Pinpoint the cell where the given text exists, returning its (X, Y) midpoint coordinate. 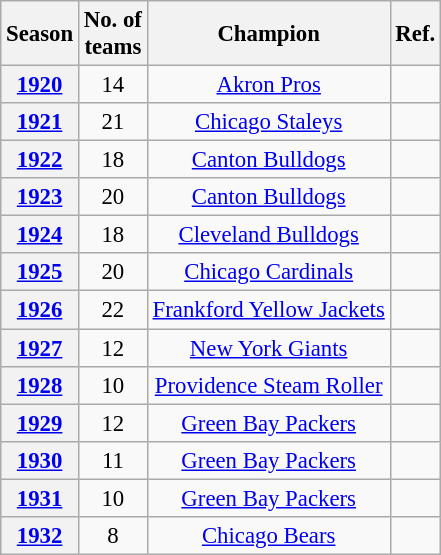
New York Giants (268, 348)
1926 (40, 310)
22 (112, 310)
1925 (40, 273)
Providence Steam Roller (268, 385)
Chicago Cardinals (268, 273)
1932 (40, 536)
11 (112, 460)
1927 (40, 348)
1922 (40, 160)
Chicago Staleys (268, 122)
Chicago Bears (268, 536)
1930 (40, 460)
Champion (268, 34)
1923 (40, 197)
1931 (40, 498)
1928 (40, 385)
1920 (40, 85)
Frankford Yellow Jackets (268, 310)
14 (112, 85)
1924 (40, 235)
No. ofteams (112, 34)
21 (112, 122)
8 (112, 536)
Season (40, 34)
Cleveland Bulldogs (268, 235)
Akron Pros (268, 85)
1921 (40, 122)
1929 (40, 423)
Ref. (415, 34)
